Locate the cell with the specified text and output its (x, y) center coordinate. 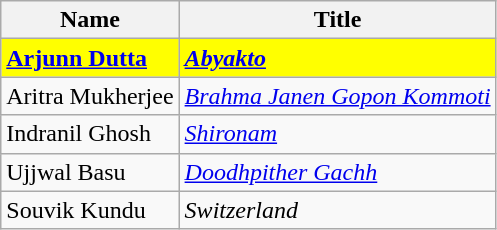
Brahma Janen Gopon Kommoti (338, 96)
Name (90, 20)
Abyakto (338, 58)
Souvik Kundu (90, 210)
Switzerland (338, 210)
Indranil Ghosh (90, 134)
Ujjwal Basu (90, 172)
Arjunn Dutta (90, 58)
Shironam (338, 134)
Aritra Mukherjee (90, 96)
Doodhpither Gachh (338, 172)
Title (338, 20)
